From the cell containing the given text, extract its center point as (x, y) coordinate. 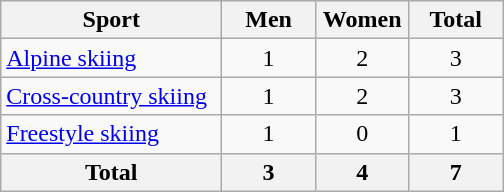
Alpine skiing (112, 58)
Sport (112, 20)
Cross-country skiing (112, 96)
Women (362, 20)
Freestyle skiing (112, 134)
4 (362, 172)
Men (269, 20)
7 (456, 172)
0 (362, 134)
